Find where the given text appears and provide that cell's center as (x, y) coordinate. 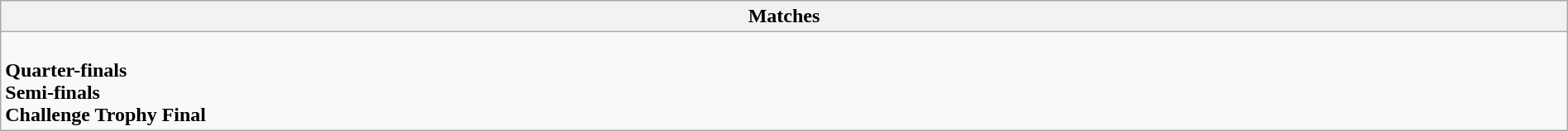
Matches (784, 16)
Quarter-finals Semi-finals Challenge Trophy Final (784, 81)
